Locate the cell with the specified text and output its [X, Y] center coordinate. 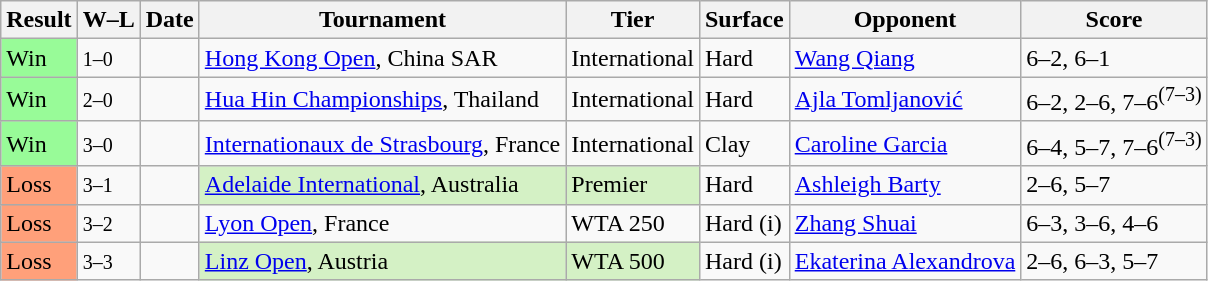
Tournament [382, 20]
WTA 500 [633, 261]
Opponent [905, 20]
Ashleigh Barty [905, 185]
W–L [108, 20]
Clay [744, 144]
3–1 [108, 185]
Ekaterina Alexandrova [905, 261]
Caroline Garcia [905, 144]
6–4, 5–7, 7–6(7–3) [1114, 144]
1–0 [108, 58]
6–2, 2–6, 7–6(7–3) [1114, 100]
6–2, 6–1 [1114, 58]
WTA 250 [633, 223]
2–6, 6–3, 5–7 [1114, 261]
Ajla Tomljanović [905, 100]
Hua Hin Championships, Thailand [382, 100]
Tier [633, 20]
3–2 [108, 223]
Score [1114, 20]
Linz Open, Austria [382, 261]
Date [170, 20]
Zhang Shuai [905, 223]
Premier [633, 185]
Lyon Open, France [382, 223]
2–0 [108, 100]
2–6, 5–7 [1114, 185]
3–3 [108, 261]
Surface [744, 20]
Adelaide International, Australia [382, 185]
3–0 [108, 144]
Result [39, 20]
Wang Qiang [905, 58]
6–3, 3–6, 4–6 [1114, 223]
Internationaux de Strasbourg, France [382, 144]
Hong Kong Open, China SAR [382, 58]
